Extract the [x, y] coordinate from the center of the cell holding the provided text.  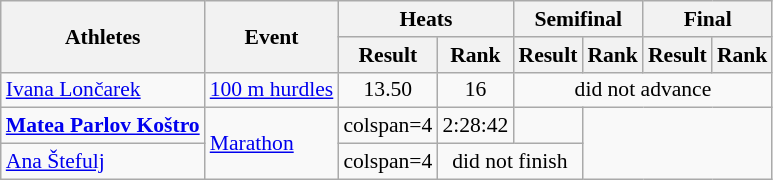
Event [272, 36]
13.50 [388, 90]
Marathon [272, 144]
Ana Štefulj [103, 162]
did not finish [510, 162]
100 m hurdles [272, 90]
Athletes [103, 36]
16 [475, 90]
Ivana Lončarek [103, 90]
Matea Parlov Koštro [103, 126]
Heats [426, 19]
2:28:42 [475, 126]
did not advance [642, 90]
Final [708, 19]
Semifinal [578, 19]
